Scan for the cell matching the given text and deliver its (X, Y) coordinate at center. 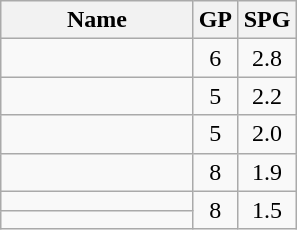
2.0 (266, 134)
1.5 (266, 210)
2.2 (266, 96)
GP (215, 20)
1.9 (266, 172)
SPG (266, 20)
2.8 (266, 58)
Name (97, 20)
6 (215, 58)
